Find where the given text appears and provide that cell's center as (X, Y) coordinate. 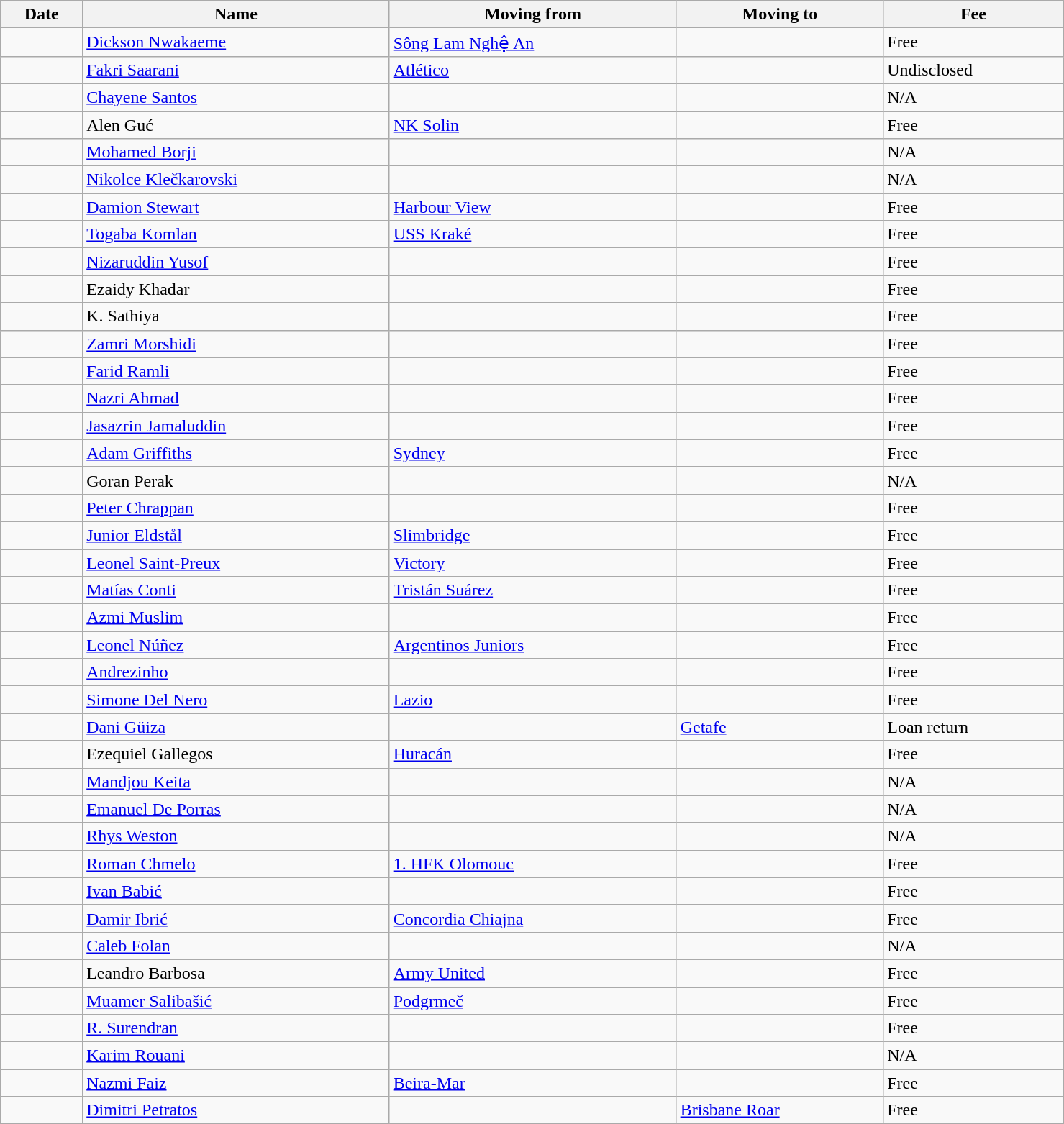
Farid Ramli (236, 371)
Sông Lam Nghệ An (532, 42)
Dickson Nwakaeme (236, 42)
K. Sathiya (236, 316)
Rhys Weston (236, 836)
Date (42, 14)
USS Kraké (532, 234)
Huracán (532, 754)
Ezaidy Khadar (236, 289)
Damion Stewart (236, 207)
Leandro Barbosa (236, 973)
Name (236, 14)
Roman Chmelo (236, 864)
Nikolce Klečkarovski (236, 180)
Leonel Saint-Preux (236, 563)
Dimitri Petratos (236, 1110)
Army United (532, 973)
Alen Guć (236, 124)
Jasazrin Jamaluddin (236, 426)
Tristán Suárez (532, 590)
Fakri Saarani (236, 70)
Adam Griffiths (236, 453)
Podgrmeč (532, 1000)
Azmi Muslim (236, 618)
Getafe (780, 727)
Beira-Mar (532, 1083)
Undisclosed (973, 70)
Chayene Santos (236, 97)
Mandjou Keita (236, 782)
Goran Perak (236, 480)
Argentinos Juniors (532, 645)
Junior Eldstål (236, 535)
Dani Güiza (236, 727)
Mohamed Borji (236, 152)
Ezequiel Gallegos (236, 754)
Nazri Ahmad (236, 398)
Nazmi Faiz (236, 1083)
Caleb Folan (236, 946)
Moving from (532, 14)
Loan return (973, 727)
Togaba Komlan (236, 234)
Leonel Núñez (236, 645)
1. HFK Olomouc (532, 864)
Karim Rouani (236, 1056)
Slimbridge (532, 535)
Simone Del Nero (236, 700)
Atlético (532, 70)
Concordia Chiajna (532, 918)
Damir Ibrić (236, 918)
Zamri Morshidi (236, 344)
Moving to (780, 14)
R. Surendran (236, 1028)
Muamer Salibašić (236, 1000)
Andrezinho (236, 672)
Ivan Babić (236, 891)
Emanuel De Porras (236, 809)
Harbour View (532, 207)
Brisbane Roar (780, 1110)
NK Solin (532, 124)
Fee (973, 14)
Victory (532, 563)
Matías Conti (236, 590)
Nizaruddin Yusof (236, 262)
Lazio (532, 700)
Peter Chrappan (236, 508)
Sydney (532, 453)
